Return the (X, Y) coordinate for the center point of the cell that contains the specified text.  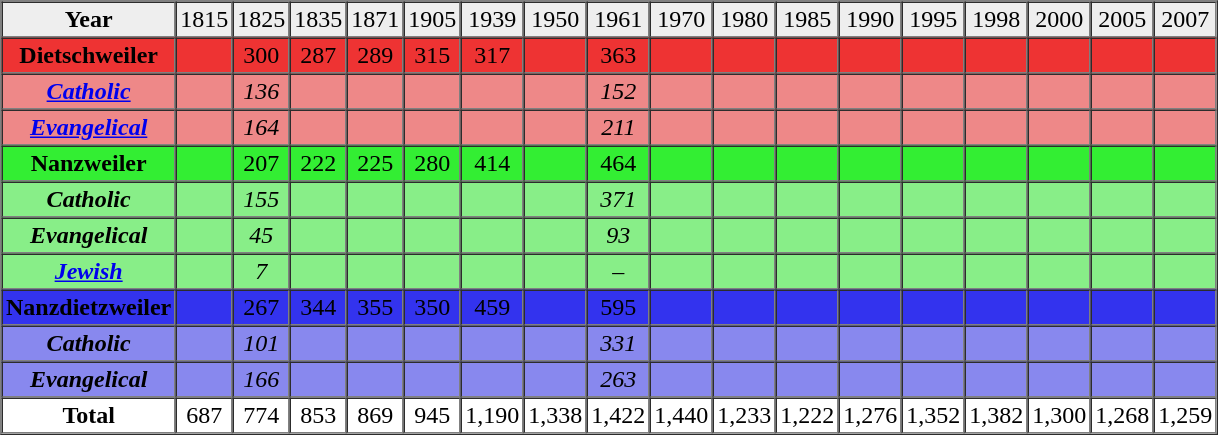
687 (204, 416)
1,300 (1060, 416)
– (618, 272)
287 (318, 56)
317 (492, 56)
166 (262, 380)
459 (492, 308)
Year (89, 20)
267 (262, 308)
774 (262, 416)
2000 (1060, 20)
1871 (376, 20)
1,233 (744, 416)
331 (618, 344)
1835 (318, 20)
1825 (262, 20)
1,338 (556, 416)
1,259 (1186, 416)
152 (618, 92)
1,422 (618, 416)
Nanzdietzweiler (89, 308)
1,268 (1122, 416)
164 (262, 128)
371 (618, 200)
155 (262, 200)
344 (318, 308)
1950 (556, 20)
222 (318, 164)
Dietschweiler (89, 56)
1961 (618, 20)
350 (432, 308)
1,190 (492, 416)
1905 (432, 20)
945 (432, 416)
1980 (744, 20)
1,222 (808, 416)
363 (618, 56)
1,276 (870, 416)
414 (492, 164)
289 (376, 56)
93 (618, 236)
1990 (870, 20)
Jewish (89, 272)
595 (618, 308)
207 (262, 164)
853 (318, 416)
211 (618, 128)
101 (262, 344)
1,382 (996, 416)
225 (376, 164)
7 (262, 272)
2007 (1186, 20)
Nanzweiler (89, 164)
2005 (1122, 20)
1985 (808, 20)
1995 (934, 20)
Total (89, 416)
1998 (996, 20)
280 (432, 164)
464 (618, 164)
1970 (682, 20)
315 (432, 56)
1,352 (934, 416)
263 (618, 380)
136 (262, 92)
1,440 (682, 416)
300 (262, 56)
1815 (204, 20)
355 (376, 308)
1939 (492, 20)
45 (262, 236)
869 (376, 416)
